Scan for the cell matching the given text and deliver its [X, Y] coordinate at center. 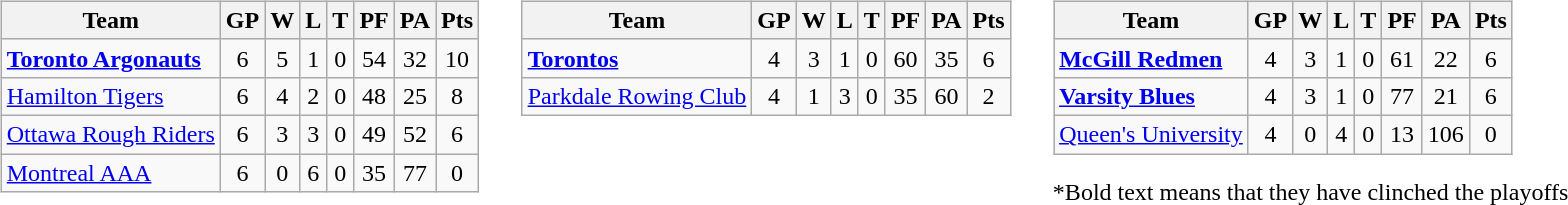
54 [374, 58]
Varsity Blues [1152, 96]
10 [458, 58]
22 [1446, 58]
21 [1446, 96]
Torontos [637, 58]
5 [282, 58]
8 [458, 96]
25 [414, 96]
Ottawa Rough Riders [110, 134]
Montreal AAA [110, 173]
13 [1402, 134]
Parkdale Rowing Club [637, 96]
32 [414, 58]
48 [374, 96]
49 [374, 134]
52 [414, 134]
Toronto Argonauts [110, 58]
Queen's University [1152, 134]
106 [1446, 134]
McGill Redmen [1152, 58]
Hamilton Tigers [110, 96]
61 [1402, 58]
